Locate the cell with the specified text and output its (X, Y) center coordinate. 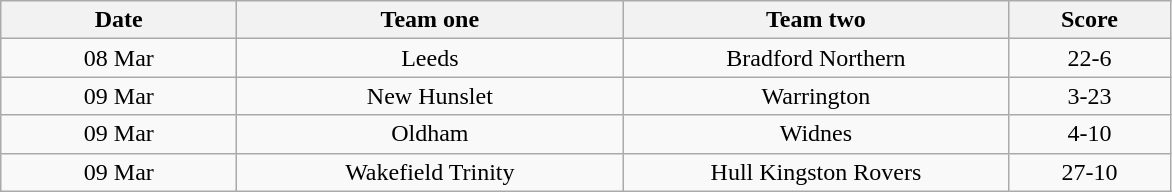
Date (119, 20)
4-10 (1090, 134)
Warrington (816, 96)
27-10 (1090, 172)
3-23 (1090, 96)
Widnes (816, 134)
Team one (430, 20)
Score (1090, 20)
22-6 (1090, 58)
Team two (816, 20)
Leeds (430, 58)
Bradford Northern (816, 58)
Oldham (430, 134)
Wakefield Trinity (430, 172)
08 Mar (119, 58)
New Hunslet (430, 96)
Hull Kingston Rovers (816, 172)
